From the cell containing the given text, extract its center point as (X, Y) coordinate. 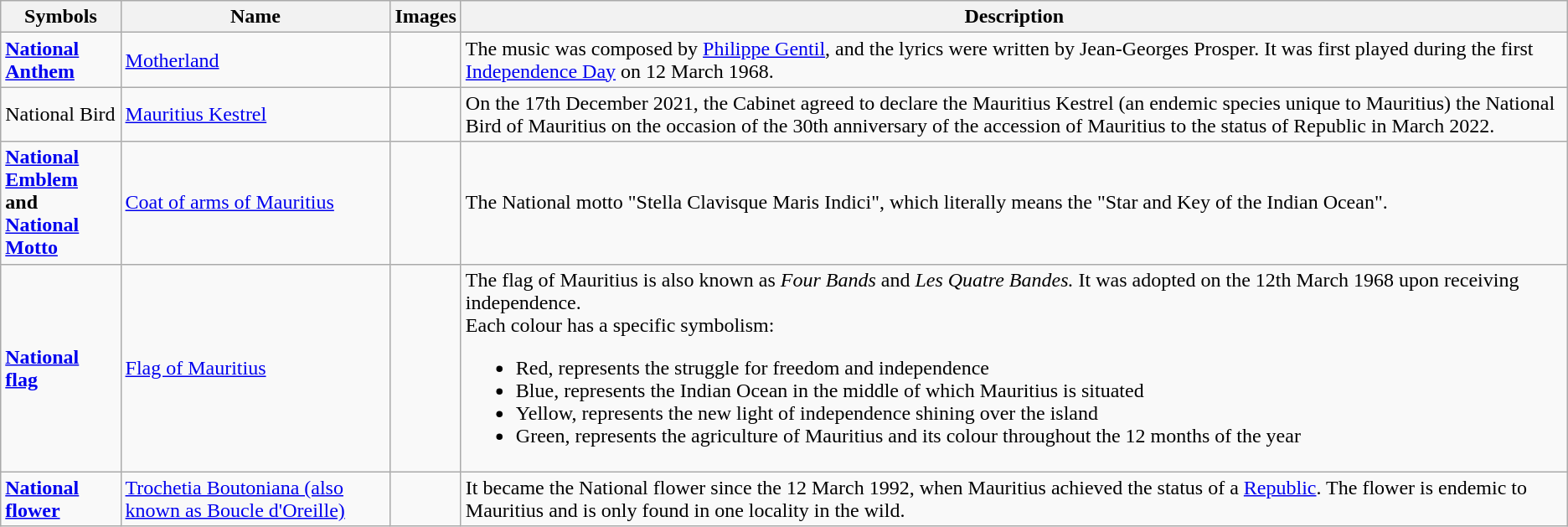
Mauritius Kestrel (255, 114)
National Bird (60, 114)
Motherland (255, 60)
Images (426, 17)
Trochetia Boutoniana (also known as Boucle d'Oreille) (255, 499)
National flag (60, 368)
Flag of Mauritius (255, 368)
National EmblemandNational Motto (60, 203)
Description (1014, 17)
The National motto "Stella Clavisque Maris Indici", which literally means the "Star and Key of the Indian Ocean". (1014, 203)
National Anthem (60, 60)
National flower (60, 499)
Name (255, 17)
Coat of arms of Mauritius (255, 203)
Symbols (60, 17)
